Output the [X, Y] coordinate of the center of the cell containing the given text.  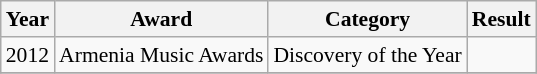
Category [367, 19]
2012 [28, 55]
Result [502, 19]
Armenia Music Awards [161, 55]
Year [28, 19]
Discovery of the Year [367, 55]
Award [161, 19]
